Determine the (x, y) coordinate at the center of the cell enclosing the given text.  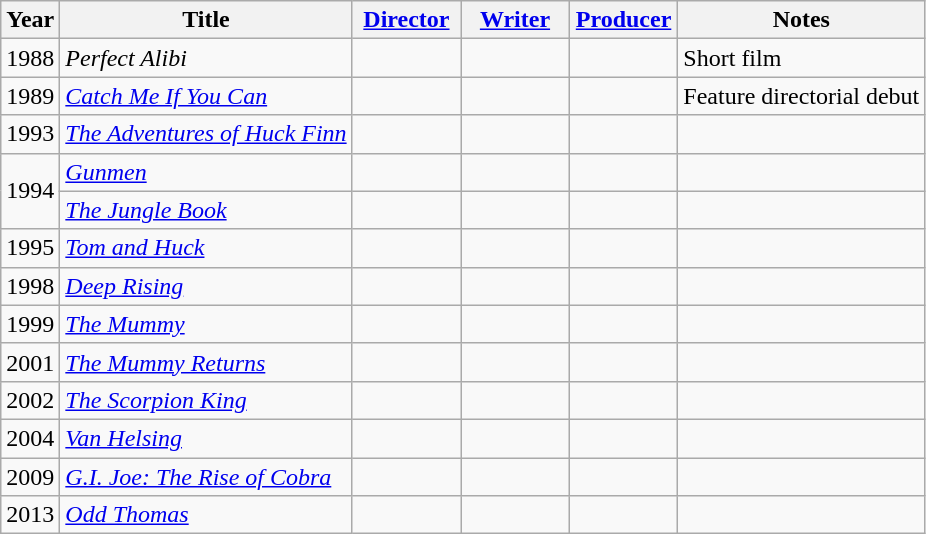
2002 (30, 400)
1995 (30, 248)
1993 (30, 134)
Deep Rising (206, 286)
G.I. Joe: The Rise of Cobra (206, 477)
The Jungle Book (206, 210)
Catch Me If You Can (206, 96)
2009 (30, 477)
Van Helsing (206, 438)
1988 (30, 58)
The Adventures of Huck Finn (206, 134)
Writer (516, 20)
Tom and Huck (206, 248)
1994 (30, 191)
1989 (30, 96)
Feature directorial debut (802, 96)
Short film (802, 58)
2013 (30, 515)
The Scorpion King (206, 400)
Perfect Alibi (206, 58)
1998 (30, 286)
1999 (30, 324)
Odd Thomas (206, 515)
2001 (30, 362)
2004 (30, 438)
The Mummy (206, 324)
Notes (802, 20)
Title (206, 20)
The Mummy Returns (206, 362)
Director (406, 20)
Gunmen (206, 172)
Year (30, 20)
Producer (624, 20)
